Determine the [x, y] coordinate at the center of the cell enclosing the given text.  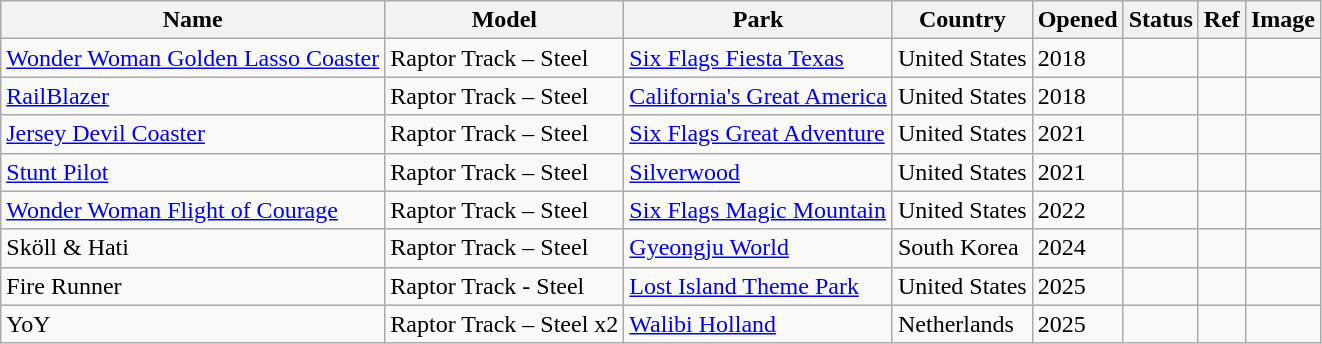
Park [758, 20]
Wonder Woman Golden Lasso Coaster [193, 58]
Ref [1222, 20]
Six Flags Fiesta Texas [758, 58]
Silverwood [758, 172]
Gyeongju World [758, 248]
Lost Island Theme Park [758, 286]
Jersey Devil Coaster [193, 134]
2022 [1078, 210]
Netherlands [962, 324]
Walibi Holland [758, 324]
Opened [1078, 20]
Status [1160, 20]
Six Flags Great Adventure [758, 134]
Raptor Track - Steel [504, 286]
Model [504, 20]
South Korea [962, 248]
Stunt Pilot [193, 172]
RailBlazer [193, 96]
Name [193, 20]
Wonder Woman Flight of Courage [193, 210]
Country [962, 20]
YoY [193, 324]
2024 [1078, 248]
Fire Runner [193, 286]
Sköll & Hati [193, 248]
Six Flags Magic Mountain [758, 210]
Raptor Track – Steel x2 [504, 324]
Image [1282, 20]
California's Great America [758, 96]
